Return the (X, Y) coordinate for the center point of the cell that contains the specified text.  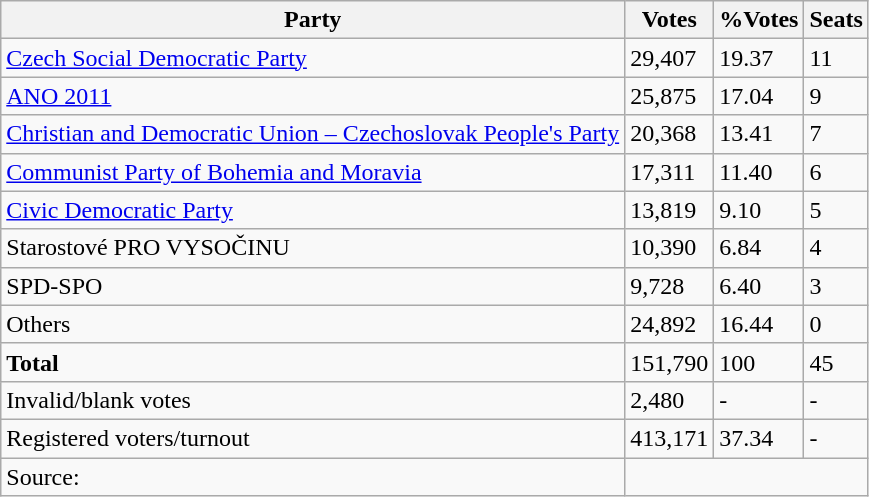
Others (313, 324)
151,790 (670, 362)
5 (836, 210)
413,171 (670, 438)
11.40 (759, 172)
Invalid/blank votes (313, 400)
6 (836, 172)
3 (836, 286)
0 (836, 324)
9,728 (670, 286)
20,368 (670, 134)
24,892 (670, 324)
%Votes (759, 20)
2,480 (670, 400)
13.41 (759, 134)
Seats (836, 20)
Votes (670, 20)
9.10 (759, 210)
Starostové PRO VYSOČINU (313, 248)
4 (836, 248)
17.04 (759, 96)
16.44 (759, 324)
Party (313, 20)
7 (836, 134)
100 (759, 362)
SPD-SPO (313, 286)
Total (313, 362)
9 (836, 96)
45 (836, 362)
6.40 (759, 286)
17,311 (670, 172)
19.37 (759, 58)
Civic Democratic Party (313, 210)
Christian and Democratic Union – Czechoslovak People's Party (313, 134)
6.84 (759, 248)
Registered voters/turnout (313, 438)
Source: (313, 477)
10,390 (670, 248)
11 (836, 58)
13,819 (670, 210)
29,407 (670, 58)
25,875 (670, 96)
ANO 2011 (313, 96)
Communist Party of Bohemia and Moravia (313, 172)
Czech Social Democratic Party (313, 58)
37.34 (759, 438)
